Pinpoint the cell where the given text exists, returning its (X, Y) midpoint coordinate. 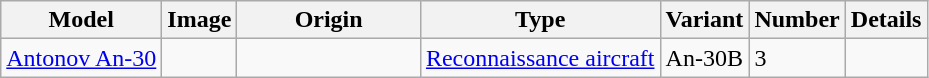
Variant (704, 20)
Model (82, 20)
Origin (329, 20)
Image (200, 20)
Antonov An-30 (82, 58)
Number (797, 20)
Type (540, 20)
Reconnaissance aircraft (540, 58)
Details (886, 20)
An-30B (704, 58)
3 (797, 58)
